Find where the given text appears and provide that cell's center as [X, Y] coordinate. 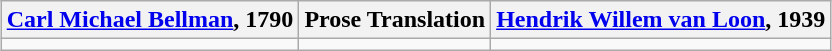
Carl Michael Bellman, 1790 [150, 20]
Prose Translation [395, 20]
Hendrik Willem van Loon, 1939 [661, 20]
